Return the (X, Y) coordinate for the center point of the cell that contains the specified text.  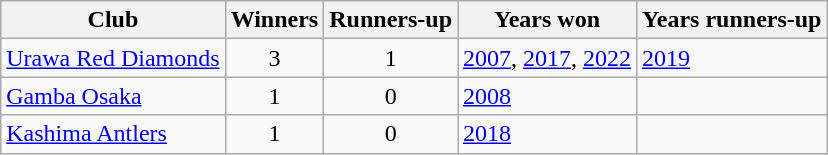
Gamba Osaka (113, 96)
Runners-up (391, 20)
2018 (548, 134)
Kashima Antlers (113, 134)
Years runners-up (732, 20)
Years won (548, 20)
2008 (548, 96)
Winners (274, 20)
2007, 2017, 2022 (548, 58)
2019 (732, 58)
Urawa Red Diamonds (113, 58)
3 (274, 58)
Club (113, 20)
